Return [X, Y] of the center of cell containing provided text 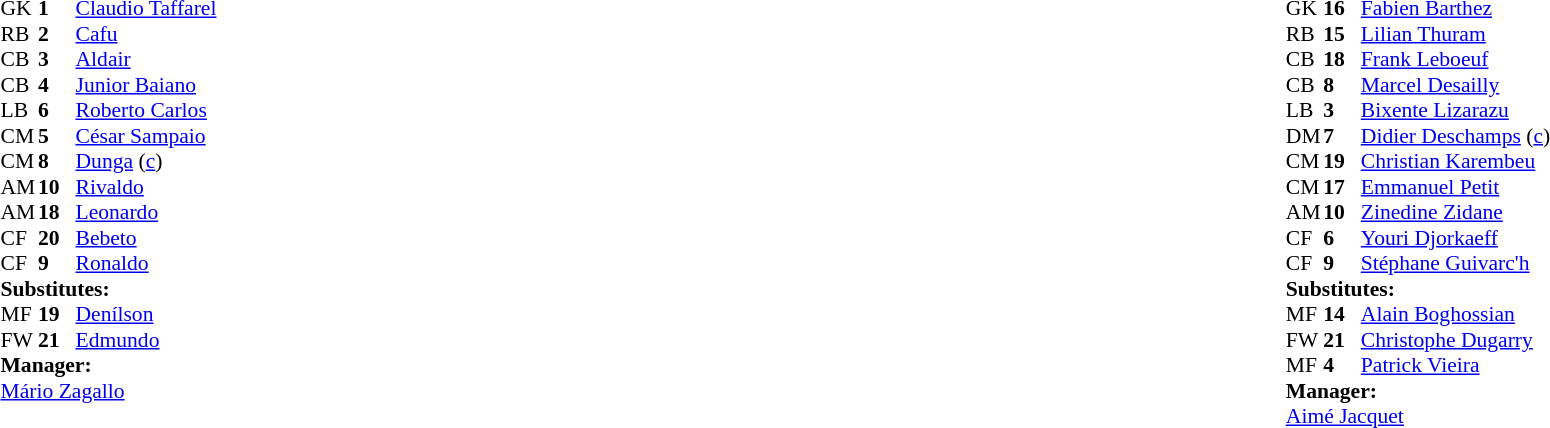
Leonardo [146, 213]
Lilian Thuram [1456, 34]
Ronaldo [146, 263]
Youri Djorkaeff [1456, 238]
Patrick Vieira [1456, 365]
Bixente Lizarazu [1456, 111]
7 [1342, 136]
Didier Deschamps (c) [1456, 136]
DM [1305, 136]
Denílson [146, 315]
Mário Zagallo [108, 391]
14 [1342, 315]
Frank Leboeuf [1456, 59]
17 [1342, 187]
César Sampaio [146, 136]
Roberto Carlos [146, 111]
Marcel Desailly [1456, 85]
Alain Boghossian [1456, 315]
2 [57, 34]
Zinedine Zidane [1456, 213]
Emmanuel Petit [1456, 187]
Stéphane Guivarc'h [1456, 263]
20 [57, 238]
15 [1342, 34]
5 [57, 136]
Bebeto [146, 238]
Dunga (c) [146, 161]
Christophe Dugarry [1456, 340]
Edmundo [146, 340]
Rivaldo [146, 187]
Junior Baiano [146, 85]
Cafu [146, 34]
Christian Karembeu [1456, 161]
Aldair [146, 59]
